Return the (X, Y) coordinate for the center point of the cell that contains the specified text.  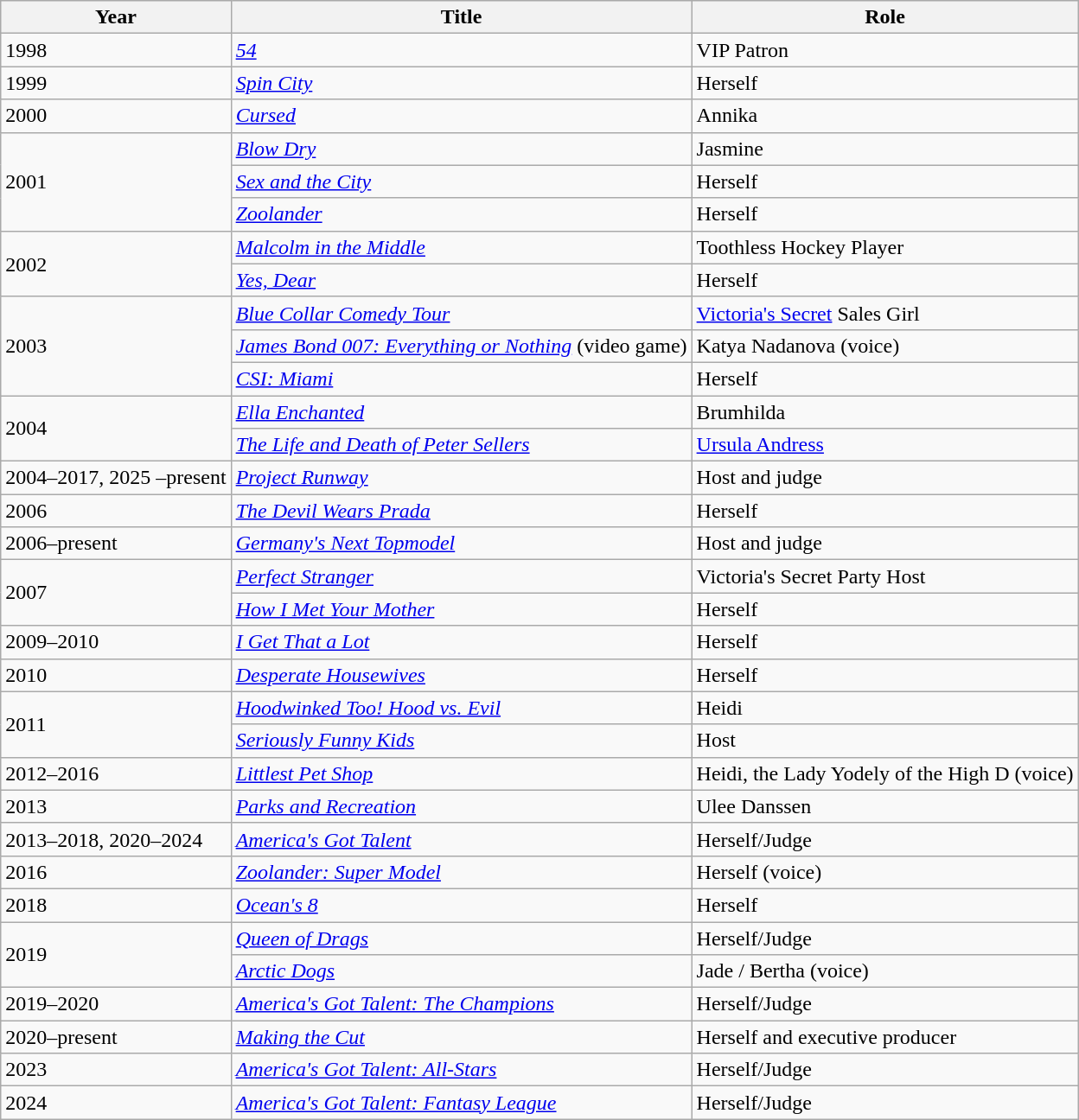
Victoria's Secret Sales Girl (885, 313)
How I Met Your Mother (462, 609)
2000 (116, 116)
Victoria's Secret Party Host (885, 576)
Project Runway (462, 478)
Katya Nadanova (voice) (885, 346)
2006 (116, 511)
Heidi, the Lady Yodely of the High D (voice) (885, 773)
2001 (116, 181)
2007 (116, 593)
America's Got Talent: All-Stars (462, 1070)
America's Got Talent: Fantasy League (462, 1103)
Littlest Pet Shop (462, 773)
Sex and the City (462, 181)
2013–2018, 2020–2024 (116, 839)
Parks and Recreation (462, 806)
2024 (116, 1103)
54 (462, 50)
2009–2010 (116, 642)
Desperate Housewives (462, 675)
Malcolm in the Middle (462, 247)
Seriously Funny Kids (462, 741)
The Life and Death of Peter Sellers (462, 445)
2019 (116, 954)
2010 (116, 675)
2002 (116, 264)
Blow Dry (462, 149)
2013 (116, 806)
Annika (885, 116)
Year (116, 17)
Host (885, 741)
Germany's Next Topmodel (462, 544)
2012–2016 (116, 773)
Hoodwinked Too! Hood vs. Evil (462, 708)
Making the Cut (462, 1037)
Jade / Bertha (voice) (885, 971)
The Devil Wears Prada (462, 511)
2011 (116, 724)
VIP Patron (885, 50)
Yes, Dear (462, 280)
1999 (116, 83)
Brumhilda (885, 412)
Toothless Hockey Player (885, 247)
Perfect Stranger (462, 576)
2020–present (116, 1037)
Ella Enchanted (462, 412)
I Get That a Lot (462, 642)
Cursed (462, 116)
2004–2017, 2025 –present (116, 478)
James Bond 007: Everything or Nothing (video game) (462, 346)
2004 (116, 429)
Zoolander: Super Model (462, 872)
Heidi (885, 708)
Spin City (462, 83)
America's Got Talent: The Champions (462, 1004)
America's Got Talent (462, 839)
1998 (116, 50)
Ocean's 8 (462, 905)
Zoolander (462, 214)
Herself (voice) (885, 872)
Queen of Drags (462, 938)
Role (885, 17)
Arctic Dogs (462, 971)
Jasmine (885, 149)
Blue Collar Comedy Tour (462, 313)
2018 (116, 905)
CSI: Miami (462, 379)
Ulee Danssen (885, 806)
2023 (116, 1070)
2019–2020 (116, 1004)
Ursula Andress (885, 445)
Title (462, 17)
2006–present (116, 544)
2016 (116, 872)
Herself and executive producer (885, 1037)
2003 (116, 346)
